Return [x, y] of the center of cell containing provided text 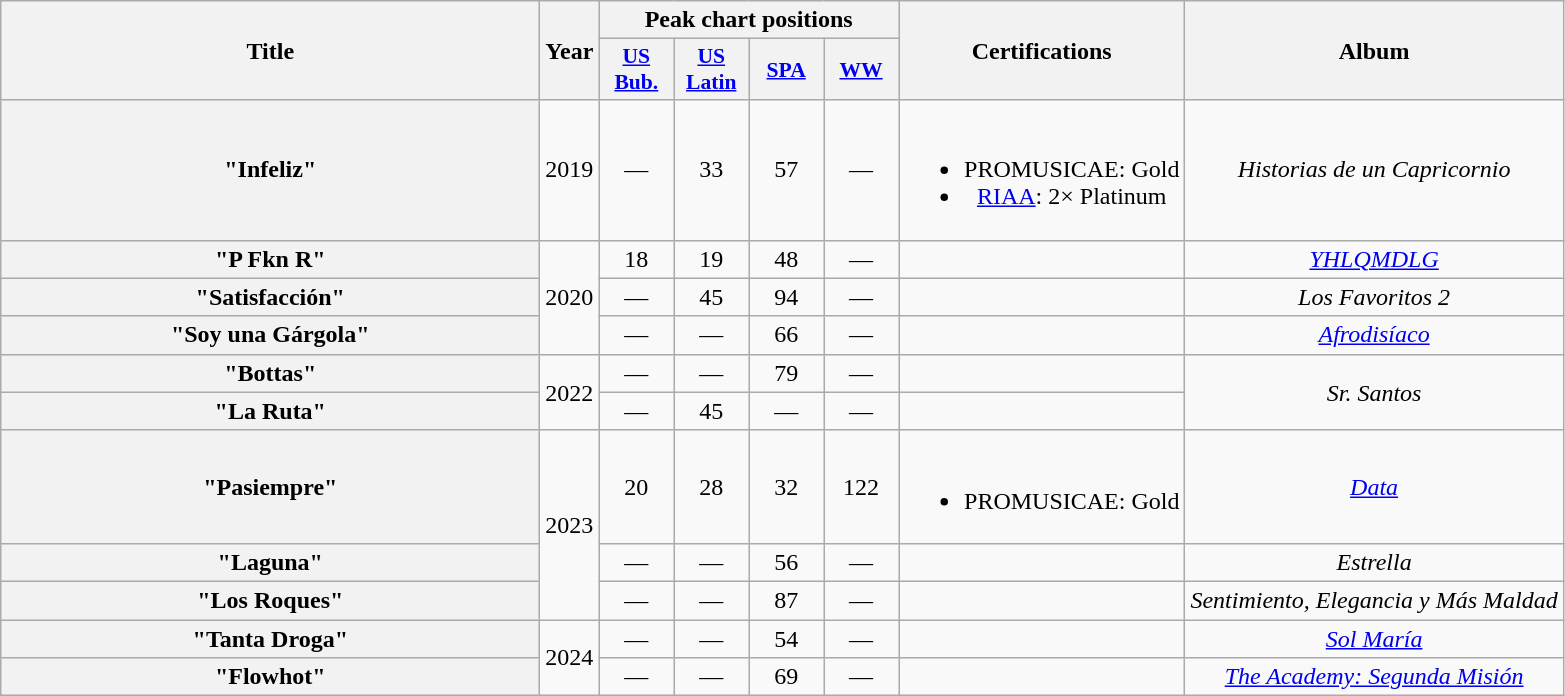
USLatin [712, 70]
33 [712, 170]
Los Favoritos 2 [1374, 297]
2024 [570, 658]
"Soy una Gárgola" [270, 335]
18 [636, 259]
"Laguna" [270, 562]
Data [1374, 486]
2022 [570, 392]
"La Ruta" [270, 411]
32 [786, 486]
Sr. Santos [1374, 392]
"Bottas" [270, 373]
Year [570, 50]
28 [712, 486]
YHLQMDLG [1374, 259]
Certifications [1041, 50]
66 [786, 335]
69 [786, 677]
"Satisfacción" [270, 297]
94 [786, 297]
WW [862, 70]
54 [786, 639]
"Pasiempre" [270, 486]
19 [712, 259]
122 [862, 486]
Peak chart positions [749, 20]
2020 [570, 297]
PROMUSICAE: GoldRIAA: 2× Platinum [1041, 170]
USBub. [636, 70]
Album [1374, 50]
"Flowhot" [270, 677]
2023 [570, 524]
SPA [786, 70]
"Infeliz" [270, 170]
PROMUSICAE: Gold [1041, 486]
57 [786, 170]
2019 [570, 170]
56 [786, 562]
Sol María [1374, 639]
The Academy: Segunda Misión [1374, 677]
79 [786, 373]
Title [270, 50]
87 [786, 600]
"P Fkn R" [270, 259]
Afrodisíaco [1374, 335]
Historias de un Capricornio [1374, 170]
20 [636, 486]
"Tanta Droga" [270, 639]
"Los Roques" [270, 600]
Estrella [1374, 562]
48 [786, 259]
Sentimiento, Elegancia y Más Maldad [1374, 600]
